Return (x, y) of the center of cell containing provided text 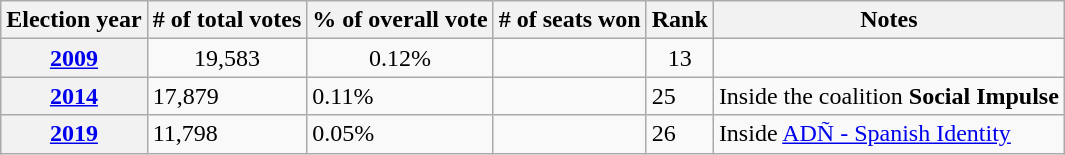
0.05% (400, 134)
Rank (680, 20)
17,879 (227, 96)
11,798 (227, 134)
0.12% (400, 58)
Inside ADÑ - Spanish Identity (888, 134)
2019 (74, 134)
2009 (74, 58)
Notes (888, 20)
13 (680, 58)
0.11% (400, 96)
# of seats won (570, 20)
25 (680, 96)
# of total votes (227, 20)
2014 (74, 96)
26 (680, 134)
Election year (74, 20)
Inside the coalition Social Impulse (888, 96)
19,583 (227, 58)
% of overall vote (400, 20)
